Extract the (x, y) coordinate from the center of the cell holding the provided text.  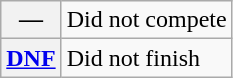
Did not compete (146, 20)
Did not finish (146, 58)
DNF (31, 58)
— (31, 20)
